Identify which cell holds the provided text, then report its [x, y] central coordinate. 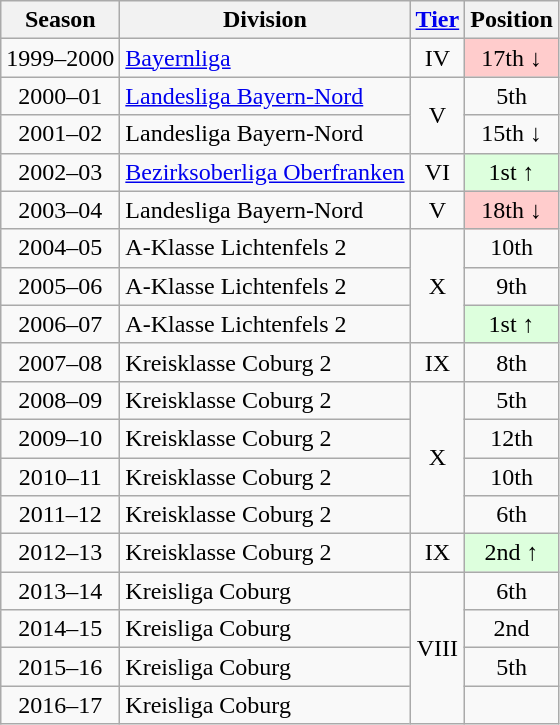
IV [438, 58]
2001–02 [60, 134]
2006–07 [60, 324]
1999–2000 [60, 58]
Season [60, 20]
2014–15 [60, 629]
Bezirksoberliga Oberfranken [265, 172]
Tier [438, 20]
2016–17 [60, 705]
2007–08 [60, 362]
17th ↓ [512, 58]
2005–06 [60, 286]
2015–16 [60, 667]
8th [512, 362]
2010–11 [60, 477]
2nd [512, 629]
Division [265, 20]
12th [512, 438]
2000–01 [60, 96]
2004–05 [60, 248]
2nd ↑ [512, 553]
VIII [438, 648]
VI [438, 172]
2009–10 [60, 438]
2002–03 [60, 172]
2013–14 [60, 591]
2011–12 [60, 515]
2008–09 [60, 400]
18th ↓ [512, 210]
15th ↓ [512, 134]
9th [512, 286]
Bayernliga [265, 58]
2003–04 [60, 210]
2012–13 [60, 553]
Position [512, 20]
